Return [x, y] of the center of cell containing provided text 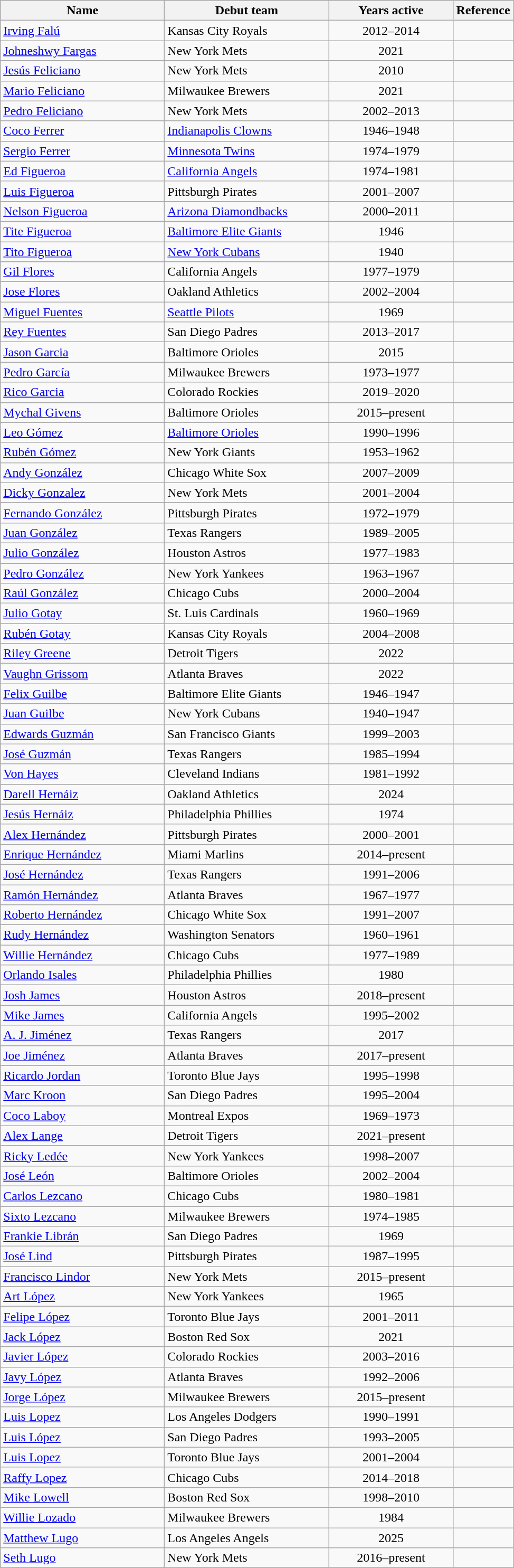
Orlando Isales [82, 975]
2000–2011 [391, 211]
Francisco Lindor [82, 1277]
1985–1994 [391, 754]
Pedro González [82, 573]
Josh James [82, 995]
1974–1979 [391, 151]
Minnesota Twins [247, 151]
Enrique Hernández [82, 854]
1965 [391, 1297]
Seth Lugo [82, 1558]
San Francisco Giants [247, 734]
Name [82, 11]
Washington Senators [247, 935]
2016–present [391, 1558]
Carlos Lezcano [82, 1196]
Gil Flores [82, 272]
Rico Garcia [82, 392]
1980 [391, 975]
2021–present [391, 1136]
1946–1948 [391, 131]
2003–2016 [391, 1357]
José León [82, 1176]
2018–present [391, 995]
Fernando González [82, 513]
2014–2018 [391, 1477]
1946–1947 [391, 694]
Felix Guilbe [82, 694]
1977–1983 [391, 553]
1960–1961 [391, 935]
Years active [391, 11]
1993–2005 [391, 1437]
1990–1996 [391, 432]
José Hernández [82, 874]
Irving Falú [82, 31]
1972–1979 [391, 513]
2012–2014 [391, 31]
2000–2001 [391, 834]
Mychal Givens [82, 412]
1991–2007 [391, 915]
Leo Gómez [82, 432]
Julio Gotay [82, 613]
Mike Lowell [82, 1497]
2001–2011 [391, 1317]
Reference [483, 11]
1940 [391, 252]
2002–2013 [391, 111]
Montreal Expos [247, 1116]
Riley Greene [82, 654]
Edwards Guzmán [82, 734]
Willie Lozado [82, 1517]
Mario Feliciano [82, 91]
Jesús Feliciano [82, 71]
1998–2007 [391, 1156]
Jason Garcia [82, 352]
Jesús Hernáiz [82, 814]
2004–2008 [391, 634]
Pedro García [82, 372]
Jose Flores [82, 292]
1980–1981 [391, 1196]
Johneshwy Fargas [82, 51]
St. Luis Cardinals [247, 613]
Sixto Lezcano [82, 1216]
2024 [391, 794]
1981–1992 [391, 774]
2000–2004 [391, 593]
Coco Ferrer [82, 131]
1995–1998 [391, 1075]
Alex Lange [82, 1136]
Frankie Librán [82, 1236]
1987–1995 [391, 1257]
Ricardo Jordan [82, 1075]
1940–1947 [391, 714]
1963–1967 [391, 573]
Alex Hernández [82, 834]
Debut team [247, 11]
Seattle Pilots [247, 312]
Ramón Hernández [82, 895]
1977–1979 [391, 272]
1969–1973 [391, 1116]
2013–2017 [391, 332]
Von Hayes [82, 774]
Rubén Gotay [82, 634]
José Guzmán [82, 754]
José Lind [82, 1257]
Javier López [82, 1357]
1960–1969 [391, 613]
Miguel Fuentes [82, 312]
Tite Figueroa [82, 231]
Willie Hernández [82, 955]
Rey Fuentes [82, 332]
Ricky Ledée [82, 1156]
2015 [391, 352]
A. J. Jiménez [82, 1035]
Pedro Feliciano [82, 111]
Juan Guilbe [82, 714]
Tito Figueroa [82, 252]
Art López [82, 1297]
Mike James [82, 1015]
Joe Jiménez [82, 1055]
1990–1991 [391, 1417]
1999–2003 [391, 734]
1995–2004 [391, 1095]
1992–2006 [391, 1377]
Javy López [82, 1377]
Roberto Hernández [82, 915]
Nelson Figueroa [82, 211]
Vaughn Grissom [82, 674]
2010 [391, 71]
Marc Kroon [82, 1095]
Los Angeles Dodgers [247, 1417]
Ed Figueroa [82, 171]
Darell Hernáiz [82, 794]
Miami Marlins [247, 854]
1974 [391, 814]
2001–2007 [391, 191]
1989–2005 [391, 533]
Luis López [82, 1437]
1984 [391, 1517]
2017–present [391, 1055]
1977–1989 [391, 955]
1946 [391, 231]
Los Angeles Angels [247, 1538]
Luis Figueroa [82, 191]
Arizona Diamondbacks [247, 211]
Indianapolis Clowns [247, 131]
Jack López [82, 1337]
Juan González [82, 533]
2007–2009 [391, 473]
1998–2010 [391, 1497]
2017 [391, 1035]
1995–2002 [391, 1015]
Dicky Gonzalez [82, 493]
2019–2020 [391, 392]
Matthew Lugo [82, 1538]
Andy González [82, 473]
Rudy Hernández [82, 935]
1974–1981 [391, 171]
Cleveland Indians [247, 774]
Raúl González [82, 593]
1953–1962 [391, 452]
Jorge López [82, 1397]
Coco Laboy [82, 1116]
1967–1977 [391, 895]
1991–2006 [391, 874]
Sergio Ferrer [82, 151]
Raffy Lopez [82, 1477]
1973–1977 [391, 372]
Julio González [82, 553]
Rubén Gómez [82, 452]
Felipe López [82, 1317]
2025 [391, 1538]
New York Giants [247, 452]
2014–present [391, 854]
1974–1985 [391, 1216]
